Output the [X, Y] coordinate of the center of the cell containing the given text.  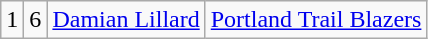
Portland Trail Blazers [316, 20]
6 [36, 20]
Damian Lillard [126, 20]
1 [12, 20]
